Provide the [x, y] coordinate of the cell's center where the given text is located.  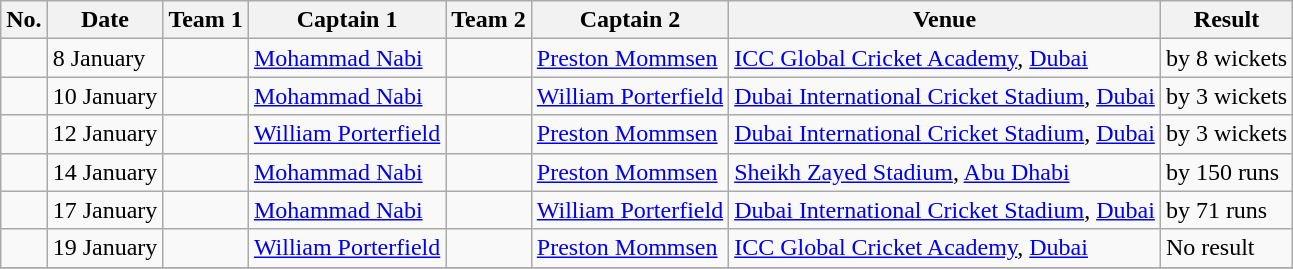
Team 1 [206, 20]
Team 2 [489, 20]
10 January [105, 96]
19 January [105, 248]
by 8 wickets [1226, 58]
8 January [105, 58]
by 71 runs [1226, 210]
Date [105, 20]
Captain 1 [346, 20]
Result [1226, 20]
Venue [945, 20]
Captain 2 [630, 20]
Sheikh Zayed Stadium, Abu Dhabi [945, 172]
No result [1226, 248]
12 January [105, 134]
by 150 runs [1226, 172]
17 January [105, 210]
14 January [105, 172]
No. [24, 20]
